Detect which cell encompasses the target text, then output its [x, y] center coordinate. 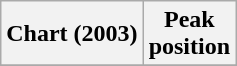
Chart (2003) [72, 34]
Peakposition [189, 34]
